Return the [x, y] coordinate for the center point of the cell that contains the specified text.  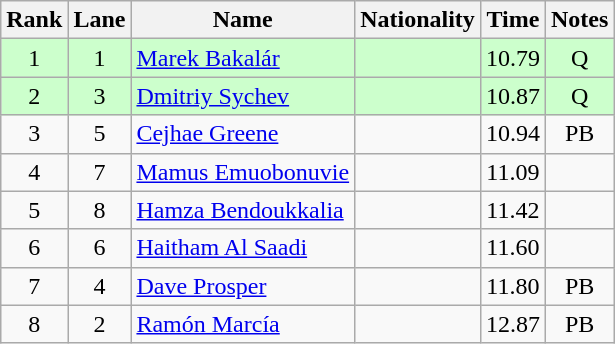
11.60 [512, 248]
Cejhae Greene [243, 134]
Ramón Marcía [243, 324]
10.79 [512, 58]
10.94 [512, 134]
10.87 [512, 96]
Notes [579, 20]
Mamus Emuobonuvie [243, 172]
Lane [100, 20]
Marek Bakalár [243, 58]
12.87 [512, 324]
Nationality [418, 20]
Dmitriy Sychev [243, 96]
Haitham Al Saadi [243, 248]
Time [512, 20]
Rank [34, 20]
11.42 [512, 210]
11.09 [512, 172]
Hamza Bendoukkalia [243, 210]
11.80 [512, 286]
Name [243, 20]
Dave Prosper [243, 286]
